Extract the (X, Y) coordinate from the center of the cell holding the provided text.  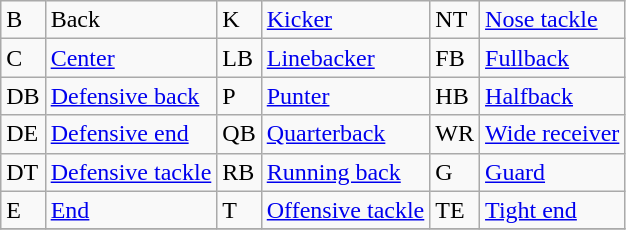
Fullback (552, 58)
QB (239, 134)
TE (455, 210)
Running back (346, 172)
E (23, 210)
K (239, 20)
End (131, 210)
Defensive end (131, 134)
DE (23, 134)
Tight end (552, 210)
B (23, 20)
Offensive tackle (346, 210)
FB (455, 58)
Back (131, 20)
RB (239, 172)
DB (23, 96)
C (23, 58)
G (455, 172)
Kicker (346, 20)
Defensive back (131, 96)
NT (455, 20)
DT (23, 172)
Punter (346, 96)
LB (239, 58)
T (239, 210)
HB (455, 96)
Halfback (552, 96)
WR (455, 134)
Center (131, 58)
Guard (552, 172)
Quarterback (346, 134)
Linebacker (346, 58)
Defensive tackle (131, 172)
Wide receiver (552, 134)
Nose tackle (552, 20)
P (239, 96)
